Return the [X, Y] coordinate for the center point of the cell that contains the specified text.  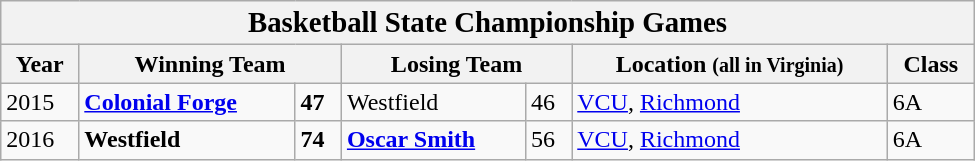
Winning Team [210, 64]
Oscar Smith [433, 140]
47 [318, 102]
Location (all in Virginia) [730, 64]
2016 [40, 140]
Year [40, 64]
Losing Team [456, 64]
56 [548, 140]
Class [930, 64]
46 [548, 102]
74 [318, 140]
Basketball State Championship Games [488, 23]
2015 [40, 102]
Colonial Forge [187, 102]
